Identify which cell holds the provided text, then report its (X, Y) central coordinate. 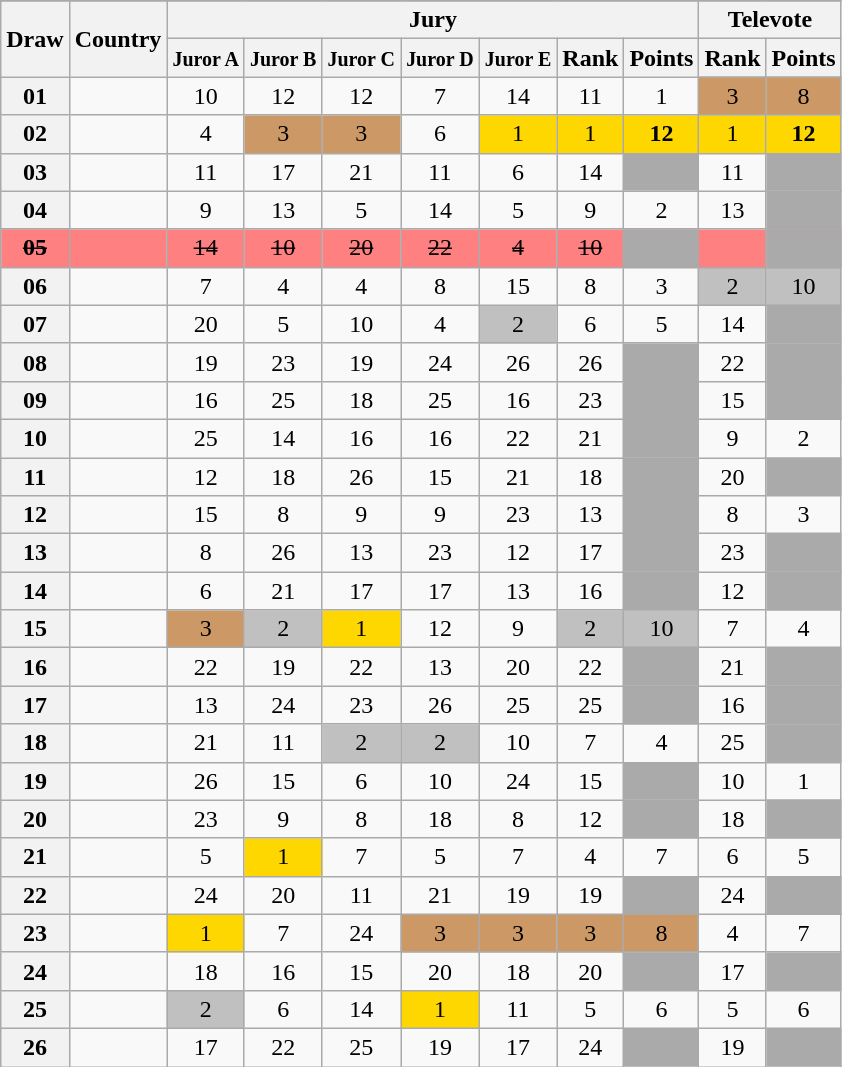
09 (35, 400)
Juror A (206, 58)
07 (35, 324)
Draw (35, 39)
Juror C (362, 58)
Country (118, 39)
04 (35, 210)
Jury (433, 20)
Juror B (283, 58)
05 (35, 248)
01 (35, 96)
Juror D (440, 58)
Juror E (518, 58)
02 (35, 134)
03 (35, 172)
08 (35, 362)
Televote (770, 20)
06 (35, 286)
